Detect which cell encompasses the target text, then output its (x, y) center coordinate. 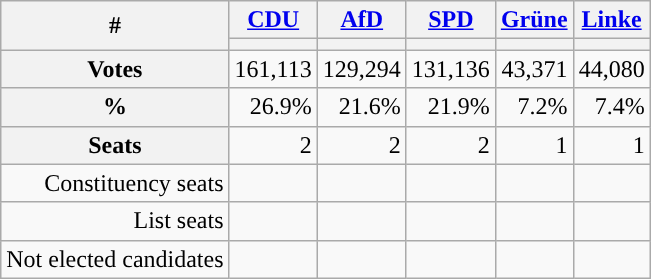
131,136 (450, 69)
Not elected candidates (115, 259)
Votes (115, 69)
26.9% (273, 107)
# (115, 26)
Constituency seats (115, 183)
AfD (362, 20)
21.6% (362, 107)
129,294 (362, 69)
7.2% (534, 107)
Linke (612, 20)
161,113 (273, 69)
List seats (115, 221)
Grüne (534, 20)
21.9% (450, 107)
% (115, 107)
44,080 (612, 69)
SPD (450, 20)
CDU (273, 20)
7.4% (612, 107)
43,371 (534, 69)
Seats (115, 145)
